Provide the (x, y) coordinate of the cell's center where the given text is located.  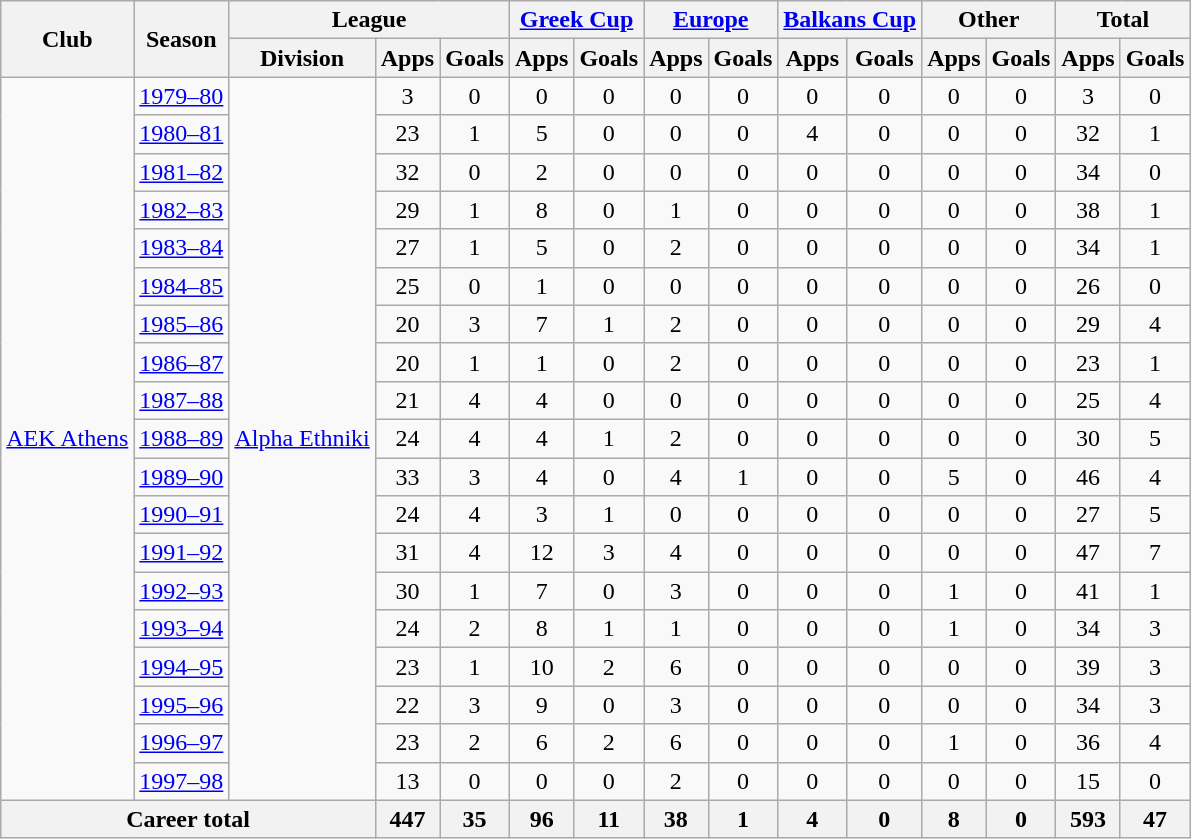
1981–82 (182, 172)
41 (1088, 591)
593 (1088, 819)
46 (1088, 477)
1987–88 (182, 400)
Total (1123, 20)
33 (407, 477)
Alpha Ethniki (302, 438)
1986–87 (182, 362)
Other (989, 20)
13 (407, 781)
35 (475, 819)
1991–92 (182, 553)
447 (407, 819)
1979–80 (182, 96)
1995–96 (182, 705)
1980–81 (182, 134)
1988–89 (182, 438)
26 (1088, 286)
9 (541, 705)
1985–86 (182, 324)
96 (541, 819)
1983–84 (182, 248)
1993–94 (182, 629)
1982–83 (182, 210)
Greek Cup (576, 20)
Career total (188, 819)
12 (541, 553)
League (370, 20)
10 (541, 667)
1989–90 (182, 477)
1994–95 (182, 667)
1997–98 (182, 781)
Season (182, 39)
36 (1088, 743)
Division (302, 58)
Balkans Cup (850, 20)
1990–91 (182, 515)
1984–85 (182, 286)
1996–97 (182, 743)
15 (1088, 781)
31 (407, 553)
22 (407, 705)
Club (68, 39)
21 (407, 400)
1992–93 (182, 591)
AEK Athens (68, 438)
11 (609, 819)
39 (1088, 667)
Europe (711, 20)
